Find where the given text appears and provide that cell's center as (X, Y) coordinate. 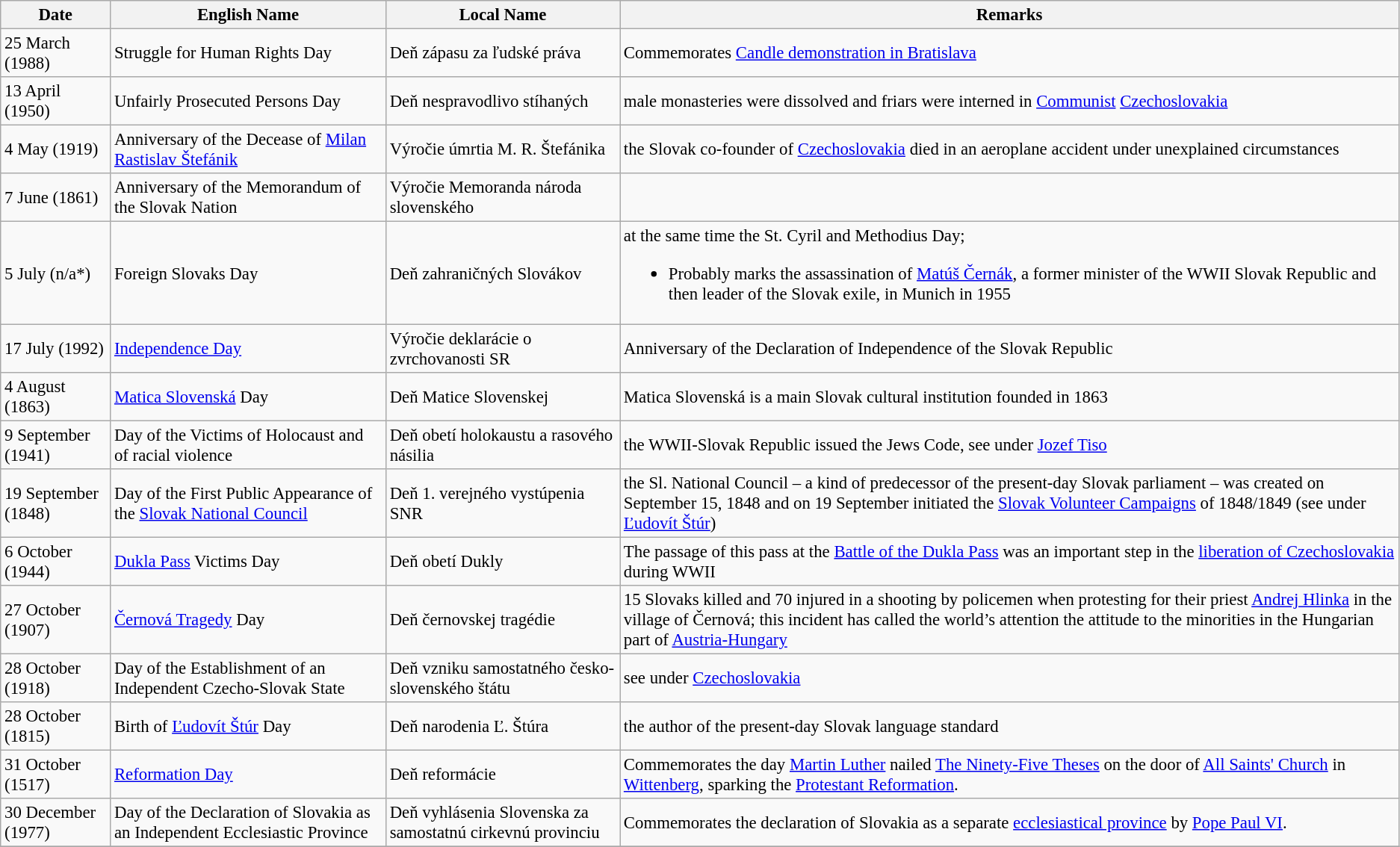
the WWII-Slovak Republic issued the Jews Code, see under Jozef Tiso (1010, 445)
Deň narodenia Ľ. Štúra (502, 726)
9 September (1941) (55, 445)
31 October (1517) (55, 775)
Dukla Pass Victims Day (248, 562)
Matica Slovenská Day (248, 397)
Matica Slovenská is a main Slovak cultural institution founded in 1863 (1010, 397)
Birth of Ľudovít Štúr Day (248, 726)
Remarks (1010, 15)
4 May (1919) (55, 149)
see under Czechoslovakia (1010, 678)
Deň reformácie (502, 775)
Deň zahraničných Slovákov (502, 273)
27 October (1907) (55, 620)
Day of the Establishment of an Independent Czecho-Slovak State (248, 678)
28 October (1918) (55, 678)
male monasteries were dissolved and friars were interned in Communist Czechoslovakia (1010, 102)
Anniversary of the Memorandum of the Slovak Nation (248, 197)
6 October (1944) (55, 562)
Day of the Victims of Holocaust and of racial violence (248, 445)
Commemorates Candle demonstration in Bratislava (1010, 54)
Deň 1. verejného vystúpenia SNR (502, 503)
Deň černovskej tragédie (502, 620)
Výročie deklarácie o zvrchovanosti SR (502, 348)
Černová Tragedy Day (248, 620)
Anniversary of the Decease of Milan Rastislav Štefánik (248, 149)
Deň zápasu za ľudské práva (502, 54)
Date (55, 15)
19 September (1848) (55, 503)
Local Name (502, 15)
Deň vzniku samostatného česko-slovenského štátu (502, 678)
Deň obetí holokaustu a rasového násilia (502, 445)
English Name (248, 15)
Výročie Memoranda národa slovenského (502, 197)
the Slovak co-founder of Czechoslovakia died in an aeroplane accident under unexplained circumstances (1010, 149)
7 June (1861) (55, 197)
Deň nespravodlivo stíhaných (502, 102)
17 July (1992) (55, 348)
Day of the First Public Appearance of the Slovak National Council (248, 503)
Anniversary of the Declaration of Independence of the Slovak Republic (1010, 348)
30 December (1977) (55, 823)
25 March (1988) (55, 54)
Unfairly Prosecuted Persons Day (248, 102)
Foreign Slovaks Day (248, 273)
4 August (1863) (55, 397)
Independence Day (248, 348)
Deň Matice Slovenskej (502, 397)
Výročie úmrtia M. R. Štefánika (502, 149)
Deň obetí Dukly (502, 562)
Commemorates the declaration of Slovakia as a separate ecclesiastical province by Pope Paul VI. (1010, 823)
5 July (n/a*) (55, 273)
the author of the present-day Slovak language standard (1010, 726)
Reformation Day (248, 775)
13 April (1950) (55, 102)
The passage of this pass at the Battle of the Dukla Pass was an important step in the liberation of Czechoslovakia during WWII (1010, 562)
Day of the Declaration of Slovakia as an Independent Ecclesiastic Province (248, 823)
Struggle for Human Rights Day (248, 54)
Deň vyhlásenia Slovenska za samostatnú cirkevnú provinciu (502, 823)
28 October (1815) (55, 726)
